Locate the cell with the specified text and output its (X, Y) center coordinate. 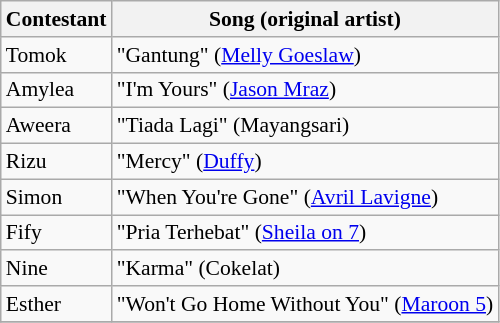
"Won't Go Home Without You" (Maroon 5) (306, 304)
"Mercy" (Duffy) (306, 162)
Contestant (56, 19)
"Gantung" (Melly Goeslaw) (306, 55)
Amylea (56, 90)
Simon (56, 197)
"Karma" (Cokelat) (306, 269)
Song (original artist) (306, 19)
Tomok (56, 55)
Fify (56, 233)
Aweera (56, 126)
Nine (56, 269)
Esther (56, 304)
Rizu (56, 162)
"When You're Gone" (Avril Lavigne) (306, 197)
"Pria Terhebat" (Sheila on 7) (306, 233)
"Tiada Lagi" (Mayangsari) (306, 126)
"I'm Yours" (Jason Mraz) (306, 90)
